Find where the given text appears and provide that cell's center as (X, Y) coordinate. 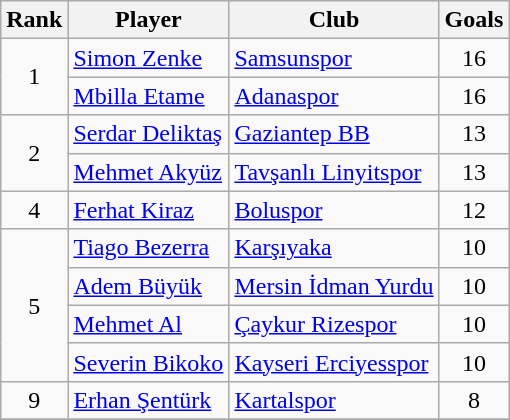
Tavşanlı Linyitspor (334, 172)
Kartalspor (334, 400)
Mbilla Etame (148, 96)
Goals (474, 20)
Player (148, 20)
9 (34, 400)
Mersin İdman Yurdu (334, 286)
8 (474, 400)
4 (34, 210)
Tiago Bezerra (148, 248)
Simon Zenke (148, 58)
Karşıyaka (334, 248)
Severin Bikoko (148, 362)
Kayseri Erciyesspor (334, 362)
Adem Büyük (148, 286)
Adanaspor (334, 96)
Gaziantep BB (334, 134)
12 (474, 210)
5 (34, 305)
2 (34, 153)
Samsunspor (334, 58)
Serdar Deliktaş (148, 134)
Çaykur Rizespor (334, 324)
Mehmet Akyüz (148, 172)
Ferhat Kiraz (148, 210)
Rank (34, 20)
Boluspor (334, 210)
1 (34, 77)
Mehmet Al (148, 324)
Club (334, 20)
Erhan Şentürk (148, 400)
